Return the (X, Y) coordinate for the center point of the cell that contains the specified text.  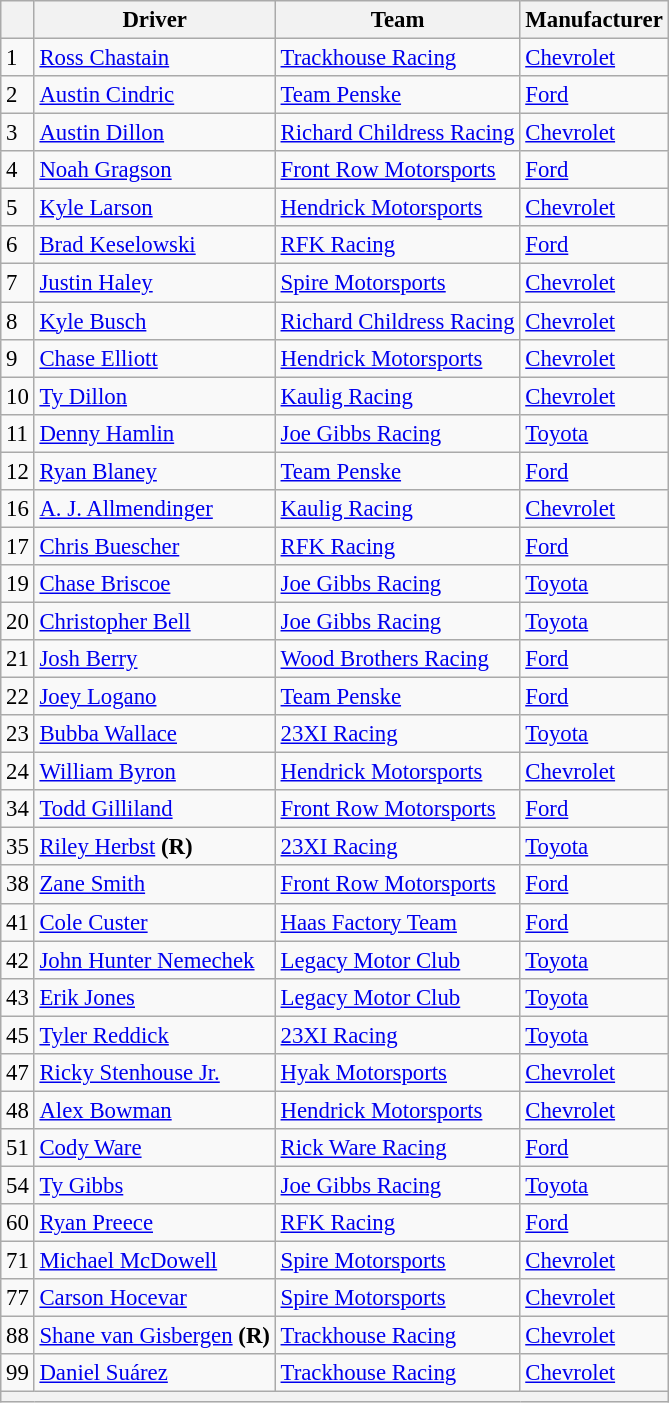
Bubba Wallace (154, 734)
Noah Gragson (154, 170)
Kyle Busch (154, 321)
21 (18, 659)
Riley Herbst (R) (154, 847)
7 (18, 283)
Haas Factory Team (398, 922)
Christopher Bell (154, 621)
Tyler Reddick (154, 1035)
Ricky Stenhouse Jr. (154, 1073)
19 (18, 584)
Zane Smith (154, 885)
88 (18, 1336)
6 (18, 245)
Carson Hocevar (154, 1298)
Josh Berry (154, 659)
Austin Cindric (154, 95)
60 (18, 1223)
Todd Gilliland (154, 809)
10 (18, 396)
12 (18, 471)
Ross Chastain (154, 58)
11 (18, 433)
Brad Keselowski (154, 245)
43 (18, 997)
77 (18, 1298)
5 (18, 208)
Austin Dillon (154, 133)
54 (18, 1185)
1 (18, 58)
Chris Buescher (154, 546)
4 (18, 170)
Cody Ware (154, 1148)
23 (18, 734)
42 (18, 960)
Justin Haley (154, 283)
45 (18, 1035)
8 (18, 321)
48 (18, 1110)
2 (18, 95)
Team (398, 20)
Manufacturer (594, 20)
99 (18, 1373)
24 (18, 772)
Wood Brothers Racing (398, 659)
Chase Briscoe (154, 584)
William Byron (154, 772)
51 (18, 1148)
Daniel Suárez (154, 1373)
Ty Dillon (154, 396)
3 (18, 133)
Erik Jones (154, 997)
Chase Elliott (154, 358)
22 (18, 697)
A. J. Allmendinger (154, 509)
Ryan Blaney (154, 471)
Cole Custer (154, 922)
20 (18, 621)
Ryan Preece (154, 1223)
Driver (154, 20)
Michael McDowell (154, 1261)
71 (18, 1261)
John Hunter Nemechek (154, 960)
35 (18, 847)
Rick Ware Racing (398, 1148)
34 (18, 809)
9 (18, 358)
Alex Bowman (154, 1110)
16 (18, 509)
Hyak Motorsports (398, 1073)
41 (18, 922)
Ty Gibbs (154, 1185)
38 (18, 885)
47 (18, 1073)
Denny Hamlin (154, 433)
Joey Logano (154, 697)
Shane van Gisbergen (R) (154, 1336)
Kyle Larson (154, 208)
17 (18, 546)
